Scan for the cell matching the given text and deliver its [x, y] coordinate at center. 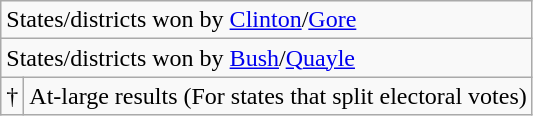
At-large results (For states that split electoral votes) [278, 96]
† [12, 96]
States/districts won by Bush/Quayle [267, 58]
States/districts won by Clinton/Gore [267, 20]
